From the cell containing the given text, extract its center point as [x, y] coordinate. 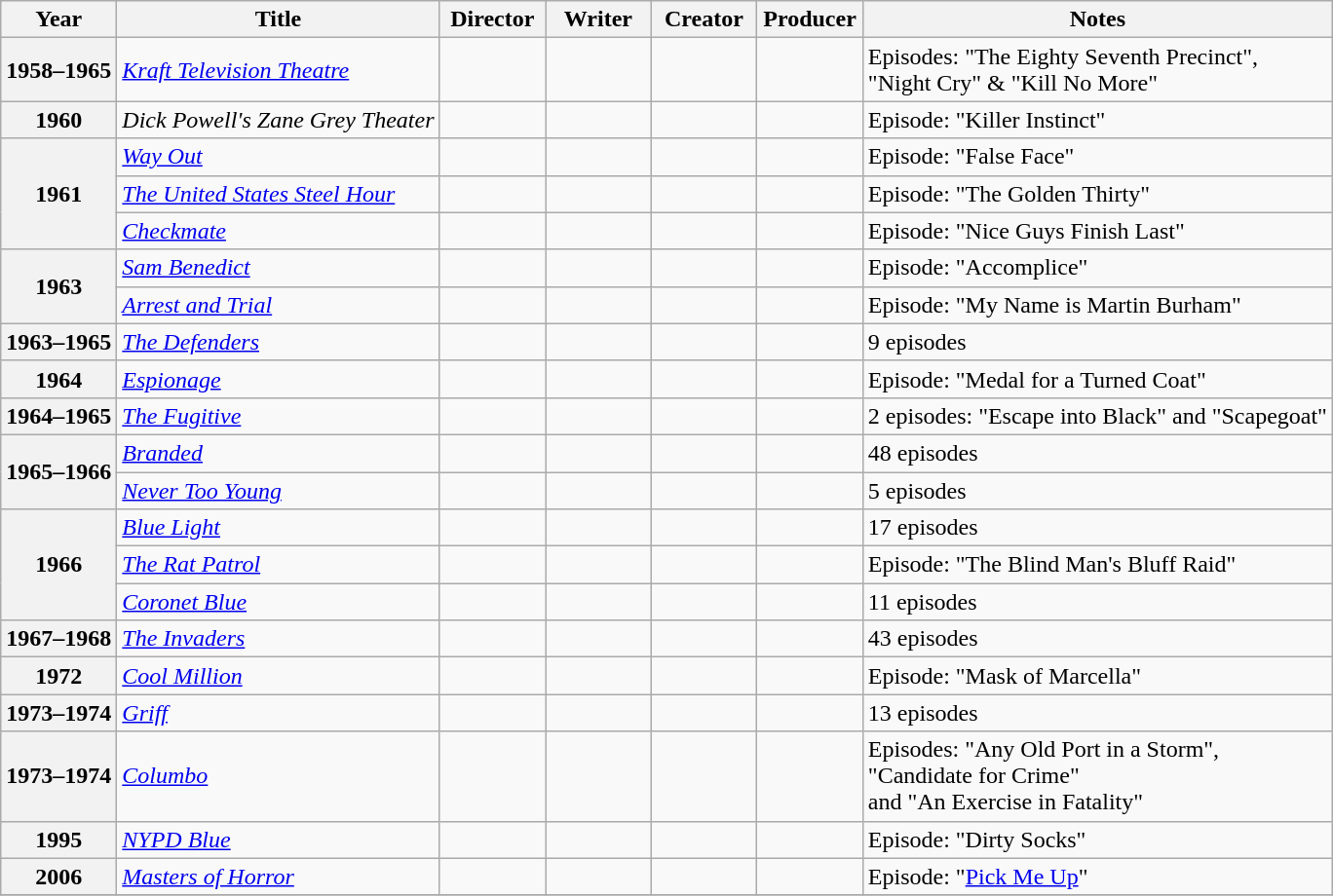
The Invaders [279, 639]
Sam Benedict [279, 268]
1965–1966 [58, 471]
1963–1965 [58, 342]
1995 [58, 840]
Creator [704, 19]
1964 [58, 379]
The United States Steel Hour [279, 194]
1958–1965 [58, 70]
9 episodes [1097, 342]
1964–1965 [58, 416]
The Fugitive [279, 416]
43 episodes [1097, 639]
Kraft Television Theatre [279, 70]
Director [493, 19]
2 episodes: "Escape into Black" and "Scapegoat" [1097, 416]
Blue Light [279, 528]
Episode: "Pick Me Up" [1097, 877]
Episode: "Accomplice" [1097, 268]
Episode: "Dirty Socks" [1097, 840]
NYPD Blue [279, 840]
Year [58, 19]
Checkmate [279, 231]
Masters of Horror [279, 877]
5 episodes [1097, 490]
Writer [598, 19]
Episode: "Mask of Marcella" [1097, 676]
1960 [58, 120]
Title [279, 19]
Episode: "The Blind Man's Bluff Raid" [1097, 565]
Cool Million [279, 676]
Episode: "The Golden Thirty" [1097, 194]
Branded [279, 453]
The Rat Patrol [279, 565]
1963 [58, 286]
1967–1968 [58, 639]
Way Out [279, 157]
17 episodes [1097, 528]
Espionage [279, 379]
13 episodes [1097, 713]
Dick Powell's Zane Grey Theater [279, 120]
Episode: "Nice Guys Finish Last" [1097, 231]
Episode: "Killer Instinct" [1097, 120]
Producer [811, 19]
Never Too Young [279, 490]
Episodes: "Any Old Port in a Storm","Candidate for Crime"and "An Exercise in Fatality" [1097, 776]
The Defenders [279, 342]
Episode: "Medal for a Turned Coat" [1097, 379]
48 episodes [1097, 453]
Episodes: "The Eighty Seventh Precinct","Night Cry" & "Kill No More" [1097, 70]
1961 [58, 194]
Griff [279, 713]
Columbo [279, 776]
Notes [1097, 19]
1966 [58, 565]
Episode: "False Face" [1097, 157]
Coronet Blue [279, 602]
Arrest and Trial [279, 305]
Episode: "My Name is Martin Burham" [1097, 305]
11 episodes [1097, 602]
2006 [58, 877]
1972 [58, 676]
